Return the [X, Y] coordinate for the center point of the cell that contains the specified text.  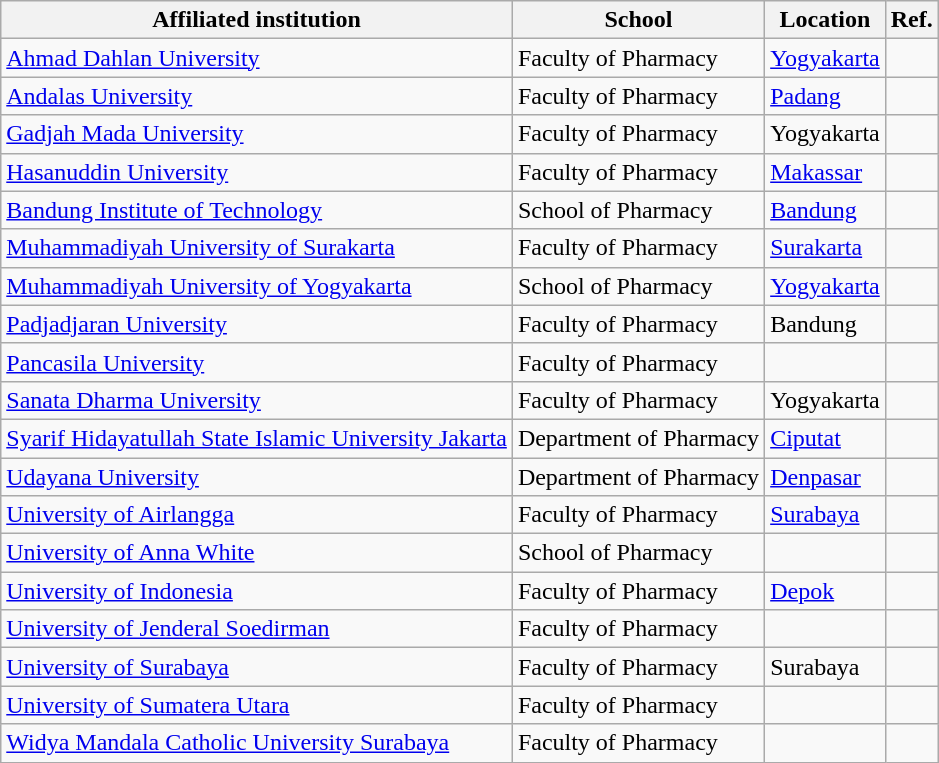
Syarif Hidayatullah State Islamic University Jakarta [257, 438]
Depok [826, 591]
Affiliated institution [257, 20]
Padjadjaran University [257, 324]
Location [826, 20]
Denpasar [826, 477]
Ciputat [826, 438]
School [638, 20]
Ahmad Dahlan University [257, 58]
University of Airlangga [257, 515]
Surakarta [826, 248]
University of Jenderal Soedirman [257, 629]
University of Anna White [257, 553]
Hasanuddin University [257, 172]
Sanata Dharma University [257, 400]
Udayana University [257, 477]
Bandung Institute of Technology [257, 210]
Muhammadiyah University of Yogyakarta [257, 286]
University of Sumatera Utara [257, 705]
Ref. [912, 20]
Padang [826, 96]
Muhammadiyah University of Surakarta [257, 248]
Andalas University [257, 96]
Widya Mandala Catholic University Surabaya [257, 743]
Gadjah Mada University [257, 134]
Pancasila University [257, 362]
Makassar [826, 172]
University of Surabaya [257, 667]
University of Indonesia [257, 591]
